Capture the cell that displays the provided text and extract its (X, Y) central coordinate. 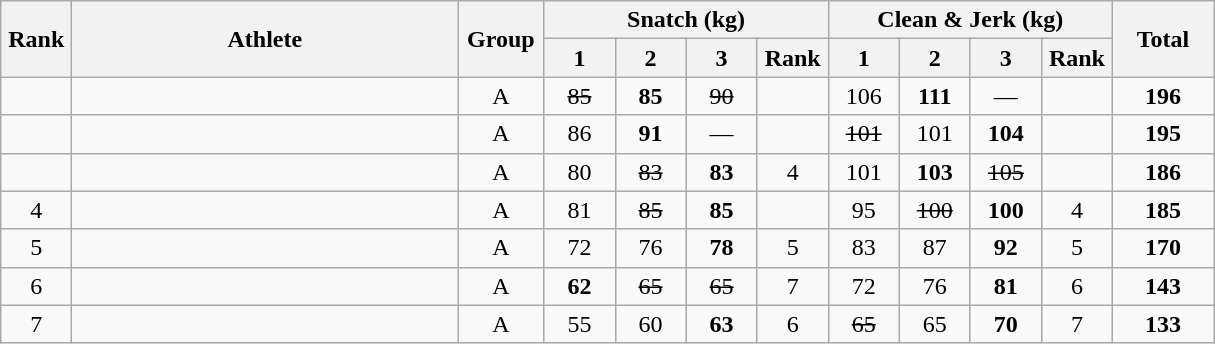
Total (1162, 39)
60 (650, 324)
86 (580, 134)
80 (580, 172)
103 (934, 172)
55 (580, 324)
143 (1162, 286)
Group (501, 39)
Athlete (265, 39)
195 (1162, 134)
196 (1162, 96)
106 (864, 96)
Snatch (kg) (686, 20)
95 (864, 210)
92 (1006, 248)
186 (1162, 172)
70 (1006, 324)
62 (580, 286)
111 (934, 96)
63 (722, 324)
87 (934, 248)
104 (1006, 134)
105 (1006, 172)
78 (722, 248)
90 (722, 96)
Clean & Jerk (kg) (970, 20)
133 (1162, 324)
185 (1162, 210)
91 (650, 134)
170 (1162, 248)
